For the text-containing cell, return its midpoint in (x, y) coordinate format. 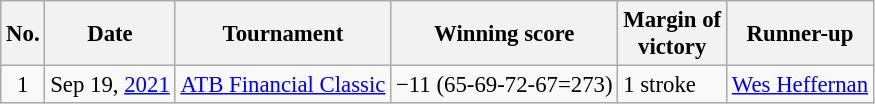
Winning score (504, 34)
Sep 19, 2021 (110, 85)
−11 (65-69-72-67=273) (504, 85)
No. (23, 34)
Wes Heffernan (800, 85)
Margin ofvictory (672, 34)
1 (23, 85)
Runner-up (800, 34)
Date (110, 34)
1 stroke (672, 85)
ATB Financial Classic (283, 85)
Tournament (283, 34)
